From the cell containing the given text, extract its center point as (X, Y) coordinate. 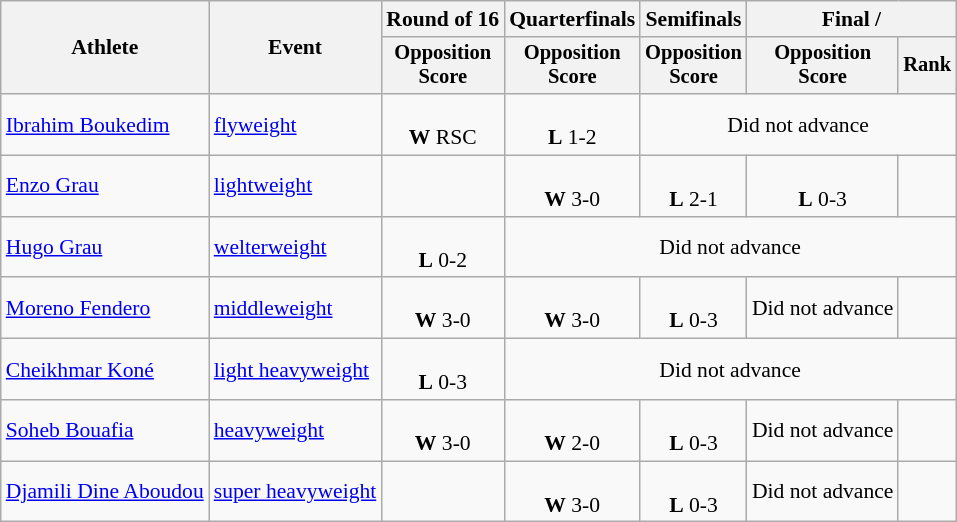
Djamili Dine Aboudou (105, 492)
middleweight (296, 308)
Soheb Bouafia (105, 430)
Quarterfinals (572, 19)
heavyweight (296, 430)
Final / (852, 19)
Ibrahim Boukedim (105, 124)
Rank (927, 66)
L 2-1 (694, 186)
Event (296, 48)
L 0-2 (442, 248)
Moreno Fendero (105, 308)
L 1-2 (572, 124)
flyweight (296, 124)
Enzo Grau (105, 186)
Athlete (105, 48)
Hugo Grau (105, 248)
Round of 16 (442, 19)
super heavyweight (296, 492)
W RSC (442, 124)
Cheikhmar Koné (105, 370)
light heavyweight (296, 370)
welterweight (296, 248)
Semifinals (694, 19)
lightweight (296, 186)
W 2-0 (572, 430)
